Provide the [X, Y] coordinate of the cell's center where the given text is located.  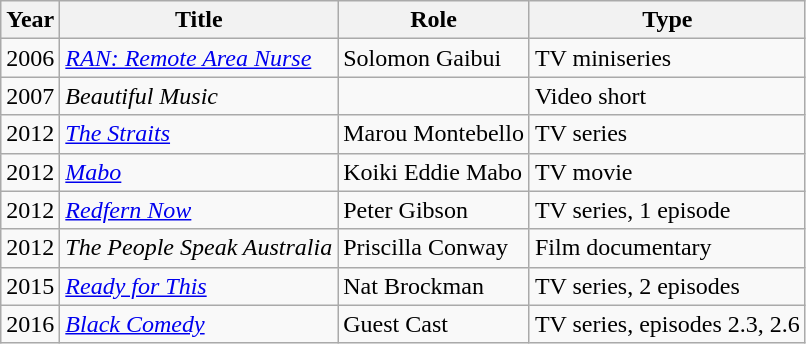
TV series, 2 episodes [667, 286]
Title [199, 20]
TV series, 1 episode [667, 210]
2015 [30, 286]
TV series [667, 134]
Black Comedy [199, 324]
Ready for This [199, 286]
TV miniseries [667, 58]
Redfern Now [199, 210]
Marou Montebello [434, 134]
Nat Brockman [434, 286]
The Straits [199, 134]
Type [667, 20]
Solomon Gaibui [434, 58]
Peter Gibson [434, 210]
TV series, episodes 2.3, 2.6 [667, 324]
Role [434, 20]
2006 [30, 58]
Year [30, 20]
RAN: Remote Area Nurse [199, 58]
Film documentary [667, 248]
Guest Cast [434, 324]
Video short [667, 96]
TV movie [667, 172]
The People Speak Australia [199, 248]
2007 [30, 96]
Priscilla Conway [434, 248]
Beautiful Music [199, 96]
2016 [30, 324]
Koiki Eddie Mabo [434, 172]
Mabo [199, 172]
